Pinpoint the cell where the given text exists, returning its (x, y) midpoint coordinate. 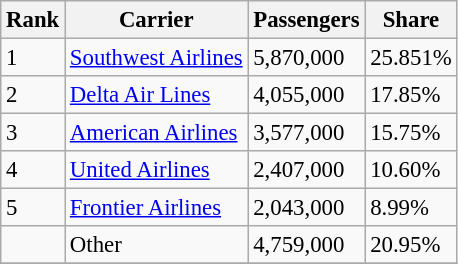
2,043,000 (306, 208)
15.75% (411, 133)
3 (33, 133)
2 (33, 95)
2,407,000 (306, 170)
Rank (33, 20)
10.60% (411, 170)
5 (33, 208)
1 (33, 58)
Delta Air Lines (156, 95)
Southwest Airlines (156, 58)
3,577,000 (306, 133)
4 (33, 170)
4,759,000 (306, 245)
Passengers (306, 20)
17.85% (411, 95)
25.851% (411, 58)
4,055,000 (306, 95)
American Airlines (156, 133)
Other (156, 245)
Frontier Airlines (156, 208)
5,870,000 (306, 58)
United Airlines (156, 170)
8.99% (411, 208)
Carrier (156, 20)
Share (411, 20)
20.95% (411, 245)
